Identify which cell holds the provided text, then report its [x, y] central coordinate. 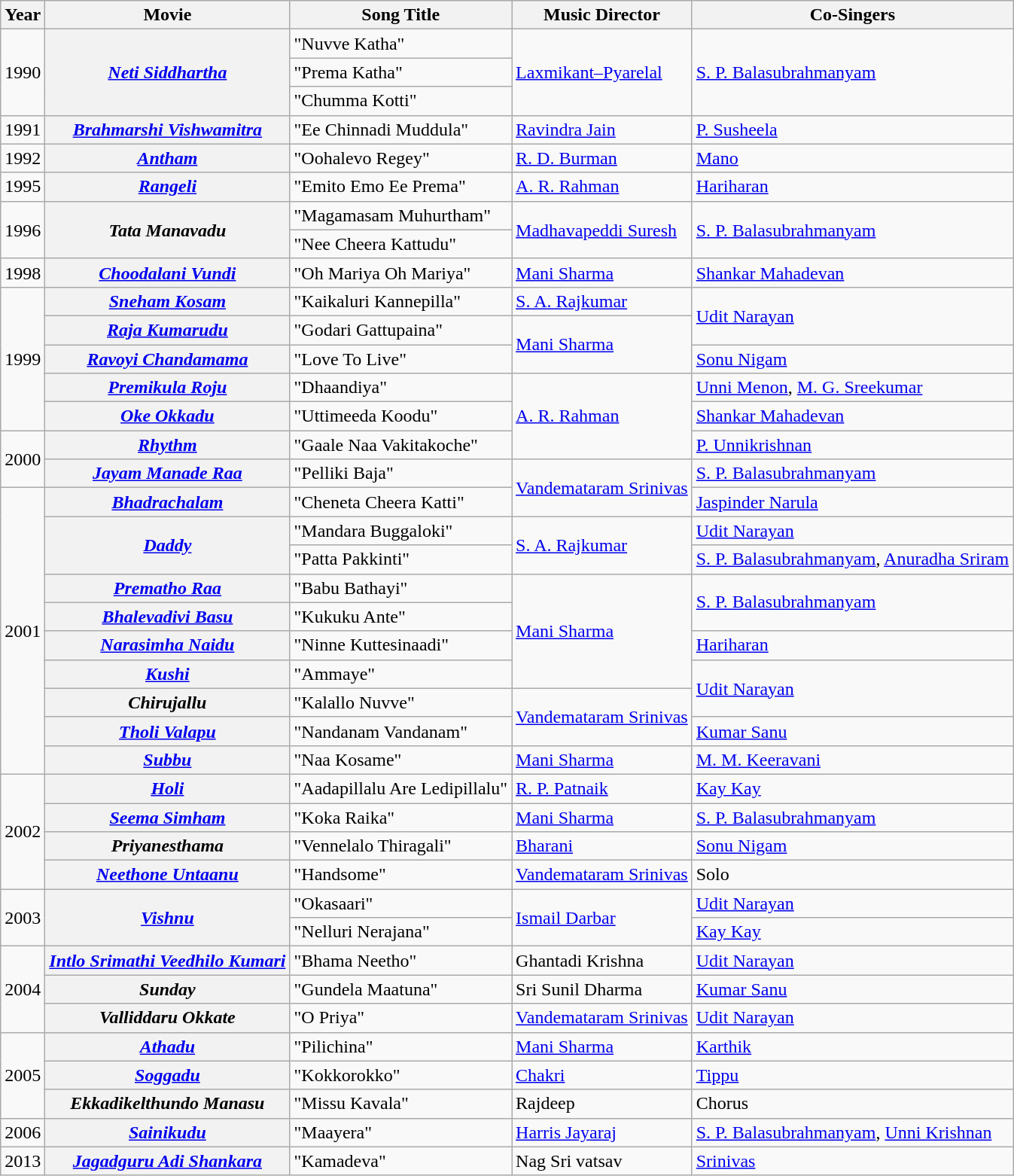
Raja Kumarudu [167, 330]
Daddy [167, 545]
"Mandara Buggaloki" [400, 531]
Prematho Raa [167, 588]
R. P. Patnaik [602, 788]
Antham [167, 158]
"Kalallo Nuvve" [400, 702]
2005 [23, 1075]
Neethone Untaanu [167, 875]
"Naa Kosame" [400, 760]
Premikula Roju [167, 388]
"Ammaye" [400, 674]
Tata Manavadu [167, 230]
"Chumma Kotti" [400, 101]
Bhalevadivi Basu [167, 617]
"Kokkorokko" [400, 1075]
Ravoyi Chandamama [167, 359]
Sri Sunil Dharma [602, 989]
P. Unnikrishnan [852, 445]
Jayam Manade Raa [167, 474]
Ekkadikelthundo Manasu [167, 1104]
Narasimha Naidu [167, 645]
1991 [23, 129]
Oke Okkadu [167, 416]
Co-Singers [852, 15]
Solo [852, 875]
Choodalani Vundi [167, 273]
Sainikudu [167, 1132]
Srinivas [852, 1161]
Intlo Srimathi Veedhilo Kumari [167, 961]
1992 [23, 158]
"Kukuku Ante" [400, 617]
Song Title [400, 15]
Soggadu [167, 1075]
"O Priya" [400, 1018]
Priyanesthama [167, 846]
2013 [23, 1161]
"Prema Katha" [400, 72]
Kushi [167, 674]
"Cheneta Cheera Katti" [400, 502]
Vishnu [167, 918]
"Nuvve Katha" [400, 44]
Rangeli [167, 187]
Bhadrachalam [167, 502]
"Ninne Kuttesinaadi" [400, 645]
S. P. Balasubrahmanyam, Anuradha Sriram [852, 559]
Tippu [852, 1075]
Chirujallu [167, 702]
Brahmarshi Vishwamitra [167, 129]
Athadu [167, 1047]
2006 [23, 1132]
Music Director [602, 15]
"Gaale Naa Vakitakoche" [400, 445]
Laxmikant–Pyarelal [602, 72]
"Maayera" [400, 1132]
Ghantadi Krishna [602, 961]
1990 [23, 72]
1999 [23, 358]
Sunday [167, 989]
Ismail Darbar [602, 918]
Tholi Valapu [167, 731]
"Handsome" [400, 875]
"Ee Chinnadi Muddula" [400, 129]
Sneham Kosam [167, 301]
1995 [23, 187]
Ravindra Jain [602, 129]
2002 [23, 831]
1998 [23, 273]
"Nandanam Vandanam" [400, 731]
Bharani [602, 846]
"Babu Bathayi" [400, 588]
Chorus [852, 1104]
"Godari Gattupaina" [400, 330]
2001 [23, 631]
M. M. Keeravani [852, 760]
"Aadapillalu Are Ledipillalu" [400, 788]
Jaspinder Narula [852, 502]
Chakri [602, 1075]
"Gundela Maatuna" [400, 989]
Year [23, 15]
"Nee Cheera Kattudu" [400, 244]
Nag Sri vatsav [602, 1161]
Rhythm [167, 445]
"Kamadeva" [400, 1161]
"Koka Raika" [400, 817]
"Missu Kavala" [400, 1104]
1996 [23, 230]
"Pilichina" [400, 1047]
Jagadguru Adi Shankara [167, 1161]
"Okasaari" [400, 903]
Subbu [167, 760]
"Pelliki Baja" [400, 474]
Seema Simham [167, 817]
Karthik [852, 1047]
Valliddaru Okkate [167, 1018]
"Oohalevo Regey" [400, 158]
2003 [23, 918]
2004 [23, 989]
Rajdeep [602, 1104]
Movie [167, 15]
R. D. Burman [602, 158]
Neti Siddhartha [167, 72]
Madhavapeddi Suresh [602, 230]
2000 [23, 459]
"Uttimeeda Koodu" [400, 416]
"Patta Pakkinti" [400, 559]
"Magamasam Muhurtham" [400, 215]
"Dhaandiya" [400, 388]
Mano [852, 158]
"Vennelalo Thiragali" [400, 846]
Holi [167, 788]
S. P. Balasubrahmanyam, Unni Krishnan [852, 1132]
Harris Jayaraj [602, 1132]
P. Susheela [852, 129]
"Nelluri Nerajana" [400, 932]
"Love To Live" [400, 359]
Unni Menon, M. G. Sreekumar [852, 388]
"Oh Mariya Oh Mariya" [400, 273]
"Emito Emo Ee Prema" [400, 187]
"Kaikaluri Kannepilla" [400, 301]
"Bhama Neetho" [400, 961]
